Search for the cell housing the specified text and yield its (X, Y) center coordinate. 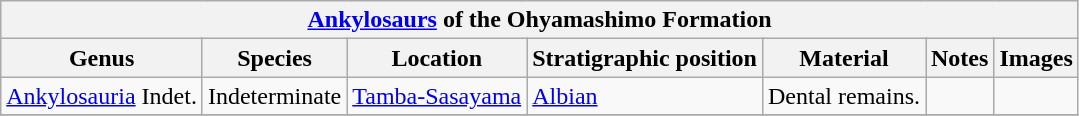
Genus (102, 58)
Ankylosauria Indet. (102, 96)
Ankylosaurs of the Ohyamashimo Formation (540, 20)
Indeterminate (274, 96)
Location (437, 58)
Albian (645, 96)
Dental remains. (844, 96)
Species (274, 58)
Images (1036, 58)
Stratigraphic position (645, 58)
Material (844, 58)
Notes (960, 58)
Tamba-Sasayama (437, 96)
